For the text-containing cell, return its midpoint in [X, Y] coordinate format. 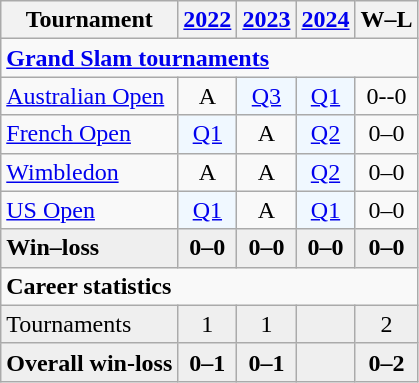
Tournaments [90, 324]
US Open [90, 210]
Australian Open [90, 96]
2023 [266, 20]
Overall win-loss [90, 362]
Q3 [266, 96]
2024 [326, 20]
2022 [208, 20]
Tournament [90, 20]
French Open [90, 134]
Wimbledon [90, 172]
0–2 [386, 362]
Career statistics [210, 286]
W–L [386, 20]
Grand Slam tournaments [210, 58]
2 [386, 324]
Win–loss [90, 248]
0--0 [386, 96]
